Determine the [x, y] coordinate at the center of the cell enclosing the given text.  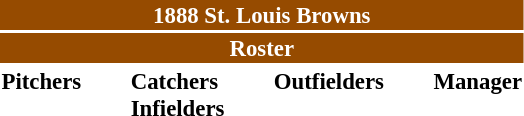
1888 St. Louis Browns [262, 15]
Roster [262, 48]
